Search for the cell housing the specified text and yield its (x, y) center coordinate. 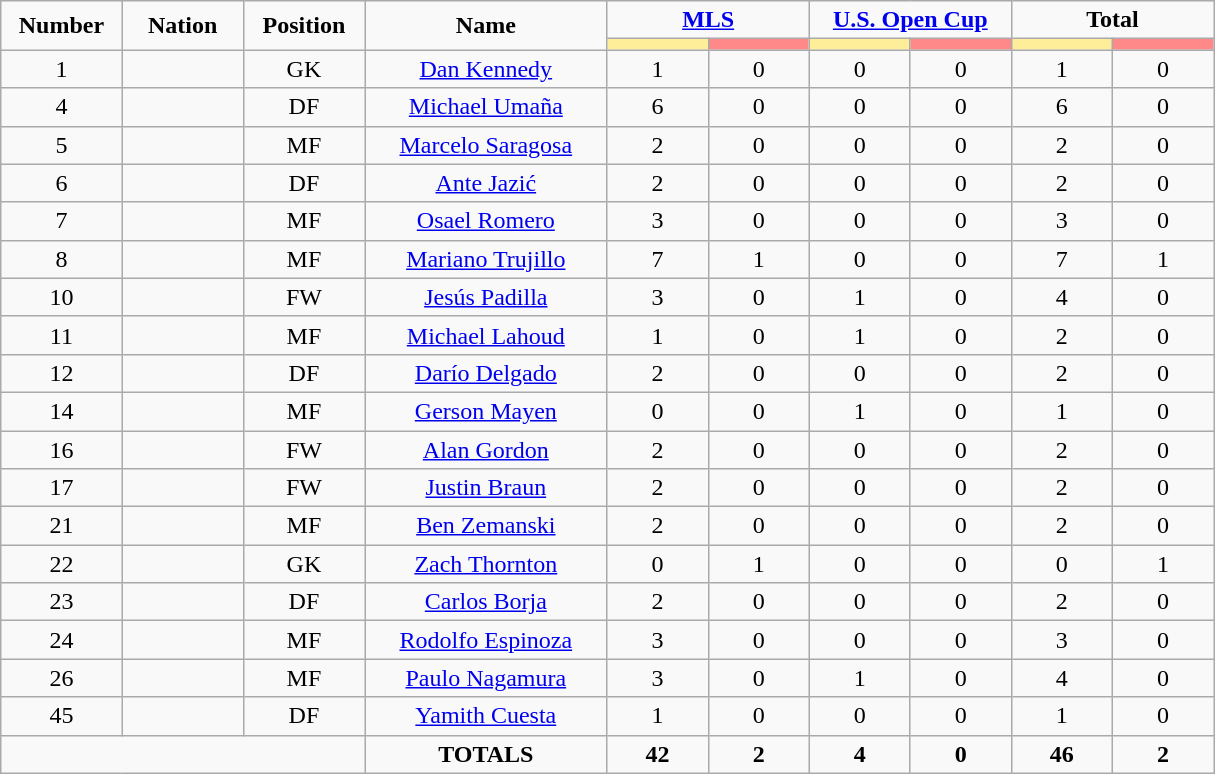
Michael Lahoud (486, 335)
MLS (708, 20)
Alan Gordon (486, 449)
U.S. Open Cup (910, 20)
Position (304, 26)
24 (62, 640)
22 (62, 564)
21 (62, 526)
16 (62, 449)
Darío Delgado (486, 373)
Carlos Borja (486, 602)
Jesús Padilla (486, 297)
42 (658, 754)
Michael Umaña (486, 107)
Name (486, 26)
Marcelo Saragosa (486, 145)
45 (62, 716)
Justin Braun (486, 488)
Paulo Nagamura (486, 678)
12 (62, 373)
Total (1112, 20)
Osael Romero (486, 221)
14 (62, 411)
Gerson Mayen (486, 411)
Mariano Trujillo (486, 259)
46 (1062, 754)
26 (62, 678)
Number (62, 26)
10 (62, 297)
TOTALS (486, 754)
11 (62, 335)
23 (62, 602)
Rodolfo Espinoza (486, 640)
Ben Zemanski (486, 526)
5 (62, 145)
Yamith Cuesta (486, 716)
Ante Jazić (486, 183)
Nation (182, 26)
Zach Thornton (486, 564)
Dan Kennedy (486, 69)
17 (62, 488)
8 (62, 259)
